Return (x, y) of the center of cell containing provided text 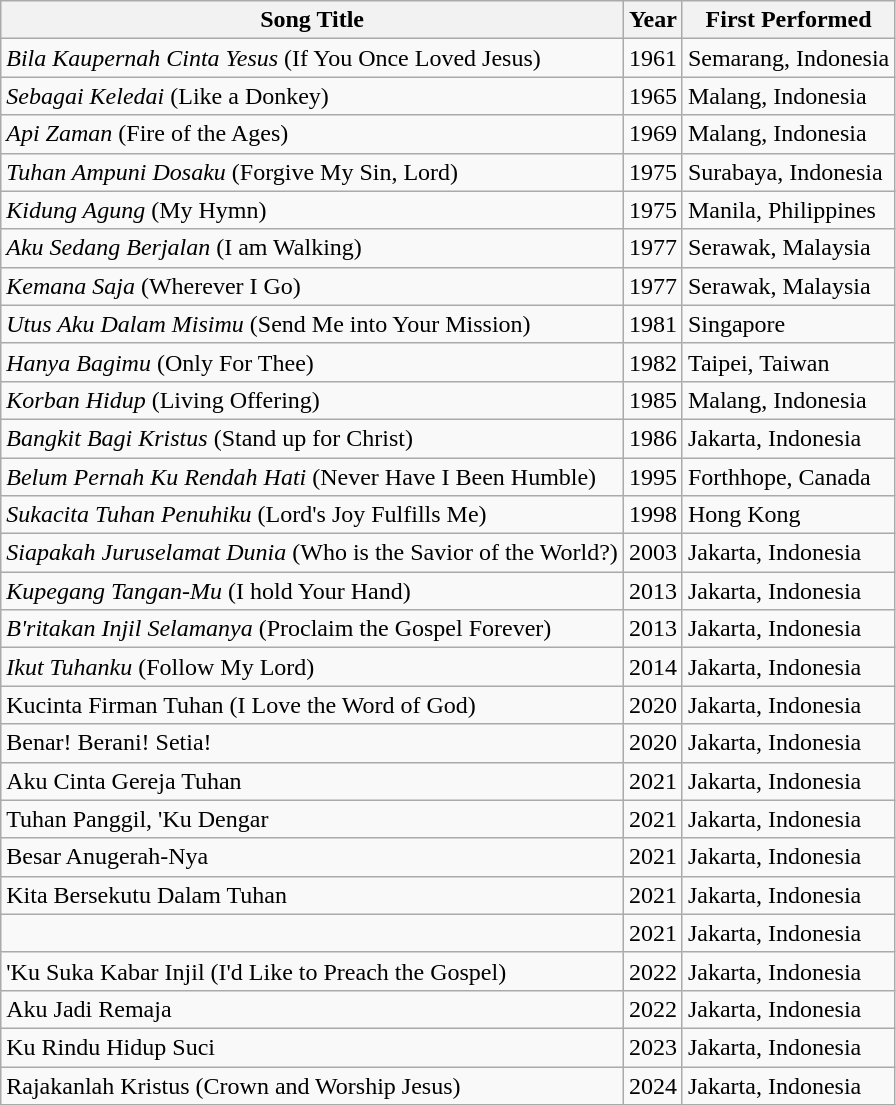
1995 (652, 477)
Aku Sedang Berjalan (I am Walking) (312, 248)
1981 (652, 324)
Aku Jadi Remaja (312, 1009)
Sebagai Keledai (Like a Donkey) (312, 96)
2023 (652, 1047)
Song Title (312, 20)
Semarang, Indonesia (788, 58)
Kemana Saja (Wherever I Go) (312, 286)
Tuhan Panggil, 'Ku Dengar (312, 819)
Bangkit Bagi Kristus (Stand up for Christ) (312, 438)
Kidung Agung (My Hymn) (312, 210)
Hanya Bagimu (Only For Thee) (312, 362)
2003 (652, 553)
First Performed (788, 20)
Tuhan Ampuni Dosaku (Forgive My Sin, Lord) (312, 172)
1986 (652, 438)
Utus Aku Dalam Misimu (Send Me into Your Mission) (312, 324)
'Ku Suka Kabar Injil (I'd Like to Preach the Gospel) (312, 971)
Belum Pernah Ku Rendah Hati (Never Have I Been Humble) (312, 477)
Kupegang Tangan-Mu (I hold Your Hand) (312, 591)
Siapakah Juruselamat Dunia (Who is the Savior of the World?) (312, 553)
1982 (652, 362)
Sukacita Tuhan Penuhiku (Lord's Joy Fulfills Me) (312, 515)
Singapore (788, 324)
Bila Kaupernah Cinta Yesus (If You Once Loved Jesus) (312, 58)
B'ritakan Injil Selamanya (Proclaim the Gospel Forever) (312, 629)
2014 (652, 667)
Kita Bersekutu Dalam Tuhan (312, 895)
Ku Rindu Hidup Suci (312, 1047)
Kucinta Firman Tuhan (I Love the Word of God) (312, 705)
Taipei, Taiwan (788, 362)
Korban Hidup (Living Offering) (312, 400)
1965 (652, 96)
Rajakanlah Kristus (Crown and Worship Jesus) (312, 1085)
Besar Anugerah-Nya (312, 857)
1961 (652, 58)
1998 (652, 515)
Api Zaman (Fire of the Ages) (312, 134)
Surabaya, Indonesia (788, 172)
1969 (652, 134)
Year (652, 20)
2024 (652, 1085)
Manila, Philippines (788, 210)
Benar! Berani! Setia! (312, 743)
Ikut Tuhanku (Follow My Lord) (312, 667)
Hong Kong (788, 515)
1985 (652, 400)
Aku Cinta Gereja Tuhan (312, 781)
Forthhope, Canada (788, 477)
